Identify which cell holds the provided text, then report its [X, Y] central coordinate. 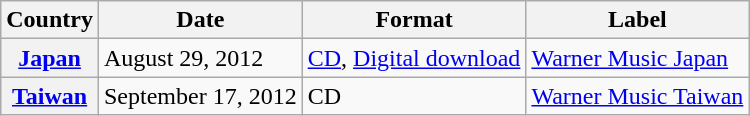
CD, Digital download [414, 58]
Japan [50, 58]
Warner Music Japan [638, 58]
Format [414, 20]
Country [50, 20]
August 29, 2012 [200, 58]
Label [638, 20]
Warner Music Taiwan [638, 96]
Date [200, 20]
Taiwan [50, 96]
CD [414, 96]
September 17, 2012 [200, 96]
